For the text-containing cell, return its midpoint in (x, y) coordinate format. 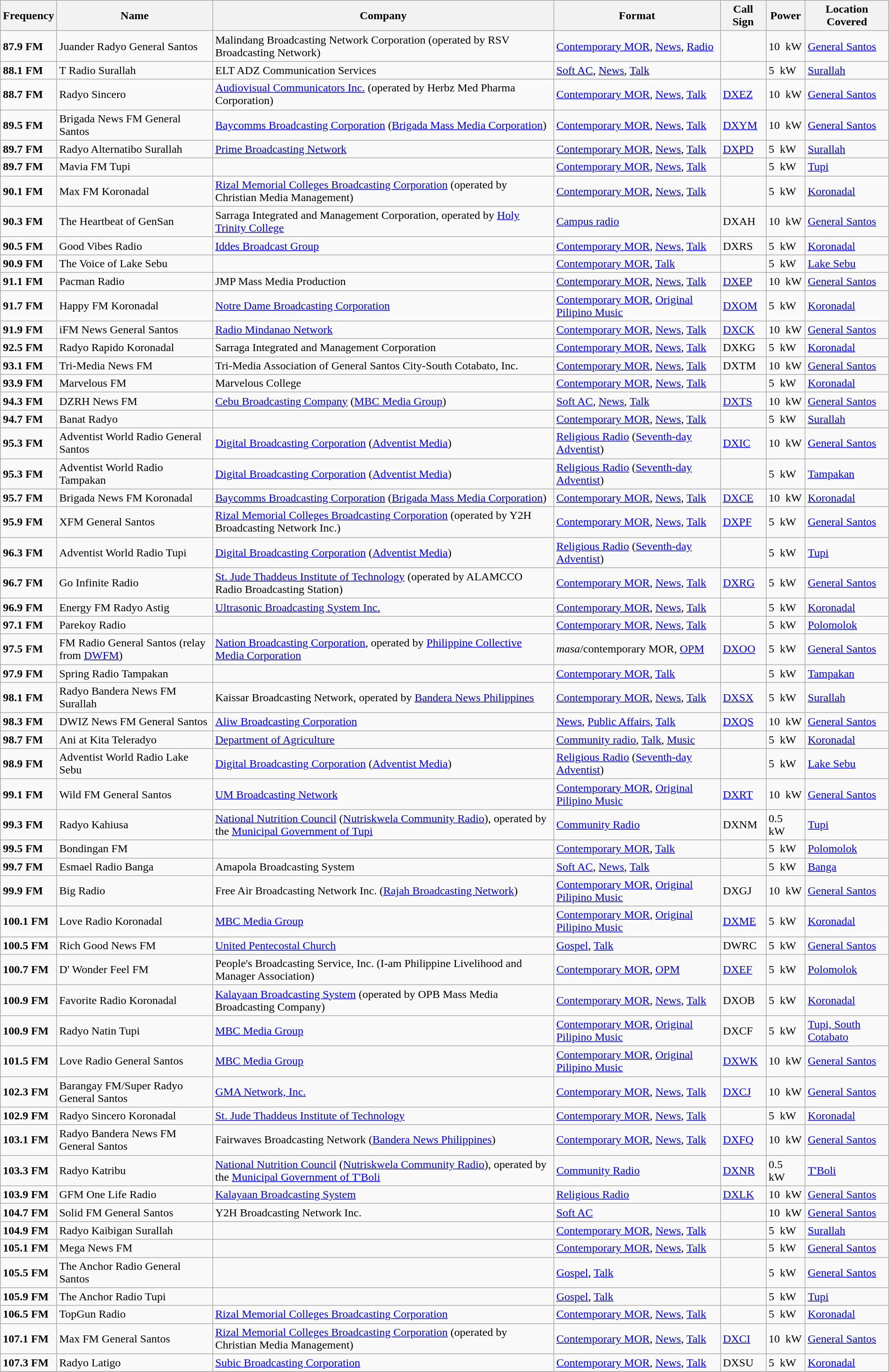
Good Vibes Radio (135, 246)
102.9 FM (29, 1116)
Adventist World Radio General Santos (135, 443)
DXIC (743, 443)
Brigada News FM General Santos (135, 125)
100.5 FM (29, 945)
DXWK (743, 1061)
95.7 FM (29, 498)
Community radio, Talk, Music (637, 740)
91.9 FM (29, 330)
TopGun Radio (135, 1314)
Radyo Kahiusa (135, 825)
88.1 FM (29, 70)
99.7 FM (29, 867)
102.3 FM (29, 1091)
Kaissar Broadcasting Network, operated by Bandera News Philippines (383, 697)
DXCK (743, 330)
Prime Broadcasting Network (383, 149)
97.1 FM (29, 625)
Adventist World Radio Tampakan (135, 473)
Barangay FM/Super Radyo General Santos (135, 1091)
DZRH News FM (135, 401)
Adventist World Radio Lake Sebu (135, 764)
DXGJ (743, 891)
105.1 FM (29, 1248)
Go Infinite Radio (135, 583)
103.9 FM (29, 1195)
100.1 FM (29, 922)
DXME (743, 922)
DXNR (743, 1171)
91.7 FM (29, 306)
Aliw Broadcasting Corporation (383, 722)
Big Radio (135, 891)
Bondingan FM (135, 849)
98.9 FM (29, 764)
Name (135, 16)
The Anchor Radio Tupi (135, 1297)
DXEZ (743, 95)
D' Wonder Feel FM (135, 969)
Radyo Sincero Koronadal (135, 1116)
Fairwaves Broadcasting Network (Bandera News Philippines) (383, 1140)
masa/contemporary MOR, OPM (637, 649)
90.5 FM (29, 246)
104.9 FM (29, 1230)
DXRG (743, 583)
Audiovisual Communicators Inc. (operated by Herbz Med Pharma Corporation) (383, 95)
Marvelous College (383, 383)
Ani at Kita Teleradyo (135, 740)
Radyo Latigo (135, 1363)
Rizal Memorial Colleges Broadcasting Corporation (operated by Y2H Broadcasting Network Inc.) (383, 522)
Sarraga Integrated and Management Corporation (383, 348)
99.1 FM (29, 794)
DXTM (743, 366)
Solid FM General Santos (135, 1213)
United Pentecostal Church (383, 945)
105.9 FM (29, 1297)
Mavia FM Tupi (135, 167)
Spring Radio Tampakan (135, 674)
Adventist World Radio Tupi (135, 552)
The Voice of Lake Sebu (135, 263)
Soft AC (637, 1213)
DXCI (743, 1339)
Sarraga Integrated and Management Corporation, operated by Holy Trinity College (383, 221)
Parekoy Radio (135, 625)
Contemporary MOR, OPM (637, 969)
Tupi, South Cotabato (847, 1030)
103.1 FM (29, 1140)
Love Radio Koronadal (135, 922)
Kalayaan Broadcasting System (operated by OPB Mass Media Broadcasting Company) (383, 1000)
T'Boli (847, 1171)
Radyo Katribu (135, 1171)
DXSX (743, 697)
DXCF (743, 1030)
103.3 FM (29, 1171)
UM Broadcasting Network (383, 794)
DWRC (743, 945)
DXLK (743, 1195)
Notre Dame Broadcasting Corporation (383, 306)
89.5 FM (29, 125)
St. Jude Thaddeus Institute of Technology (383, 1116)
DXFQ (743, 1140)
91.1 FM (29, 281)
93.9 FM (29, 383)
96.9 FM (29, 607)
96.7 FM (29, 583)
Radyo Bandera News FM General Santos (135, 1140)
Ultrasonic Broadcasting System Inc. (383, 607)
94.7 FM (29, 419)
Wild FM General Santos (135, 794)
92.5 FM (29, 348)
Max FM Koronadal (135, 191)
JMP Mass Media Production (383, 281)
Power (786, 16)
95.9 FM (29, 522)
Rizal Memorial Colleges Broadcasting Corporation (383, 1314)
Kalayaan Broadcasting System (383, 1195)
DXPD (743, 149)
107.3 FM (29, 1363)
90.3 FM (29, 221)
Religious Radio (637, 1195)
98.3 FM (29, 722)
Radyo Kaibigan Surallah (135, 1230)
90.9 FM (29, 263)
97.9 FM (29, 674)
DXPF (743, 522)
Radio Mindanao Network (383, 330)
DXAH (743, 221)
DXTS (743, 401)
93.1 FM (29, 366)
GMA Network, Inc. (383, 1091)
Esmael Radio Banga (135, 867)
XFM General Santos (135, 522)
Subic Broadcasting Corporation (383, 1363)
Frequency (29, 16)
96.3 FM (29, 552)
Energy FM Radyo Astig (135, 607)
97.5 FM (29, 649)
Banga (847, 867)
104.7 FM (29, 1213)
105.5 FM (29, 1272)
99.3 FM (29, 825)
Malindang Broadcasting Network Corporation (operated by RSV Broadcasting Network) (383, 46)
DXEP (743, 281)
100.7 FM (29, 969)
National Nutrition Council (Nutriskwela Community Radio), operated by the Municipal Government of T'Boli (383, 1171)
St. Jude Thaddeus Institute of Technology (operated by ALAMCCO Radio Broadcasting Station) (383, 583)
The Anchor Radio General Santos (135, 1272)
Location Covered (847, 16)
Call Sign (743, 16)
Happy FM Koronadal (135, 306)
iFM News General Santos (135, 330)
Brigada News FM Koronadal (135, 498)
DXEF (743, 969)
90.1 FM (29, 191)
Department of Agriculture (383, 740)
DXRS (743, 246)
98.1 FM (29, 697)
GFM One Life Radio (135, 1195)
Contemporary MOR, News, Radio (637, 46)
88.7 FM (29, 95)
National Nutrition Council (Nutriskwela Community Radio), operated by the Municipal Government of Tupi (383, 825)
DWIZ News FM General Santos (135, 722)
Iddes Broadcast Group (383, 246)
DXOM (743, 306)
Radyo Natin Tupi (135, 1030)
DXOO (743, 649)
Y2H Broadcasting Network Inc. (383, 1213)
Radyo Bandera News FM Surallah (135, 697)
DXSU (743, 1363)
Tri-Media Association of General Santos City-South Cotabato, Inc. (383, 366)
DXRT (743, 794)
Marvelous FM (135, 383)
99.5 FM (29, 849)
ELT ADZ Communication Services (383, 70)
Nation Broadcasting Corporation, operated by Philippine Collective Media Corporation (383, 649)
Cebu Broadcasting Company (MBC Media Group) (383, 401)
T Radio Surallah (135, 70)
Favorite Radio Koronadal (135, 1000)
107.1 FM (29, 1339)
101.5 FM (29, 1061)
FM Radio General Santos (relay from DWFM) (135, 649)
DXNM (743, 825)
DXKG (743, 348)
The Heartbeat of GenSan (135, 221)
Banat Radyo (135, 419)
Radyo Rapido Koronadal (135, 348)
Format (637, 16)
Rich Good News FM (135, 945)
99.9 FM (29, 891)
DXQS (743, 722)
People's Broadcasting Service, Inc. (I-am Philippine Livelihood and Manager Association) (383, 969)
Love Radio General Santos (135, 1061)
Company (383, 16)
Tri-Media News FM (135, 366)
Campus radio (637, 221)
DXOB (743, 1000)
Amapola Broadcasting System (383, 867)
106.5 FM (29, 1314)
Mega News FM (135, 1248)
Max FM General Santos (135, 1339)
94.3 FM (29, 401)
98.7 FM (29, 740)
Radyo Alternatibo Surallah (135, 149)
DXCJ (743, 1091)
Radyo Sincero (135, 95)
DXCE (743, 498)
87.9 FM (29, 46)
Free Air Broadcasting Network Inc. (Rajah Broadcasting Network) (383, 891)
Pacman Radio (135, 281)
DXYM (743, 125)
News, Public Affairs, Talk (637, 722)
Juander Radyo General Santos (135, 46)
